Provide the [x, y] coordinate of the cell's center where the given text is located.  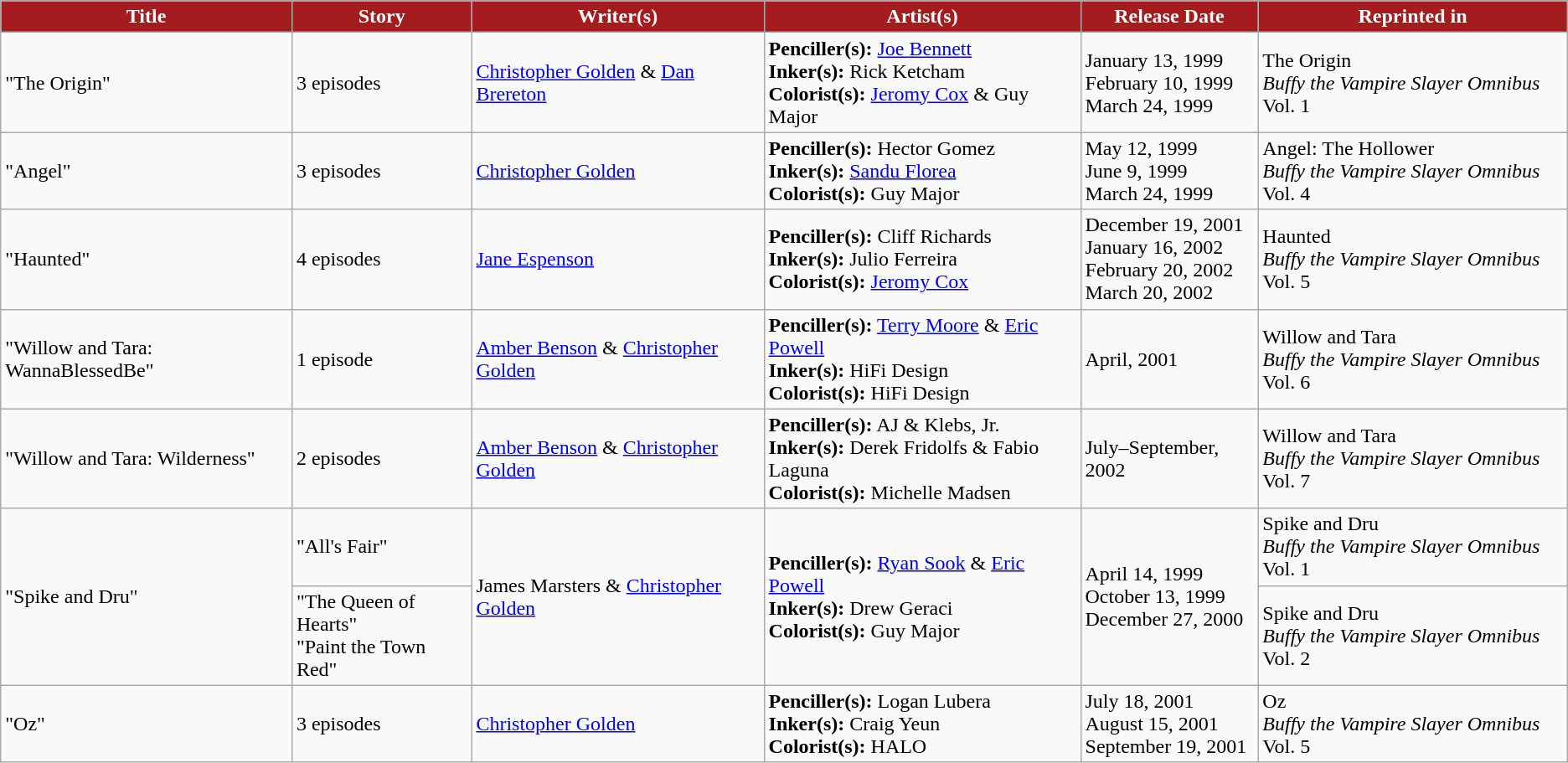
"Oz" [147, 724]
Penciller(s): AJ & Klebs, Jr.Inker(s): Derek Fridolfs & Fabio LagunaColorist(s): Michelle Madsen [922, 459]
"All's Fair" [381, 547]
"Angel" [147, 171]
July 18, 2001August 15, 2001September 19, 2001 [1169, 724]
Penciller(s): Ryan Sook & Eric PowellInker(s): Drew GeraciColorist(s): Guy Major [922, 596]
January 13, 1999February 10, 1999March 24, 1999 [1169, 82]
OzBuffy the Vampire Slayer Omnibus Vol. 5 [1412, 724]
Christopher Golden & Dan Brereton [618, 82]
HauntedBuffy the Vampire Slayer Omnibus Vol. 5 [1412, 260]
James Marsters & Christopher Golden [618, 596]
April 14, 1999October 13, 1999December 27, 2000 [1169, 596]
2 episodes [381, 459]
Willow and TaraBuffy the Vampire Slayer Omnibus Vol. 6 [1412, 358]
"The Queen of Hearts""Paint the Town Red" [381, 635]
Penciller(s): Joe BennettInker(s): Rick KetchamColorist(s): Jeromy Cox & Guy Major [922, 82]
Spike and DruBuffy the Vampire Slayer Omnibus Vol. 1 [1412, 547]
4 episodes [381, 260]
Title [147, 17]
December 19, 2001January 16, 2002February 20, 2002March 20, 2002 [1169, 260]
May 12, 1999June 9, 1999March 24, 1999 [1169, 171]
Willow and TaraBuffy the Vampire Slayer Omnibus Vol. 7 [1412, 459]
Release Date [1169, 17]
"Willow and Tara: WannaBlessedBe" [147, 358]
"Haunted" [147, 260]
Writer(s) [618, 17]
"Willow and Tara: Wilderness" [147, 459]
Penciller(s): Cliff RichardsInker(s): Julio FerreiraColorist(s): Jeromy Cox [922, 260]
Penciller(s): Logan LuberaInker(s): Craig YeunColorist(s): HALO [922, 724]
July–September, 2002 [1169, 459]
April, 2001 [1169, 358]
"Spike and Dru" [147, 596]
Spike and DruBuffy the Vampire Slayer Omnibus Vol. 2 [1412, 635]
The OriginBuffy the Vampire Slayer Omnibus Vol. 1 [1412, 82]
Jane Espenson [618, 260]
Story [381, 17]
Reprinted in [1412, 17]
Angel: The HollowerBuffy the Vampire Slayer Omnibus Vol. 4 [1412, 171]
Artist(s) [922, 17]
Penciller(s): Hector GomezInker(s): Sandu FloreaColorist(s): Guy Major [922, 171]
"The Origin" [147, 82]
Penciller(s): Terry Moore & Eric PowellInker(s): HiFi DesignColorist(s): HiFi Design [922, 358]
1 episode [381, 358]
